Identify which cell holds the provided text, then report its (X, Y) central coordinate. 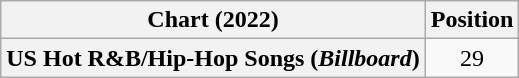
Position (472, 20)
29 (472, 58)
Chart (2022) (213, 20)
US Hot R&B/Hip-Hop Songs (Billboard) (213, 58)
